Pinpoint the cell where the given text exists, returning its (x, y) midpoint coordinate. 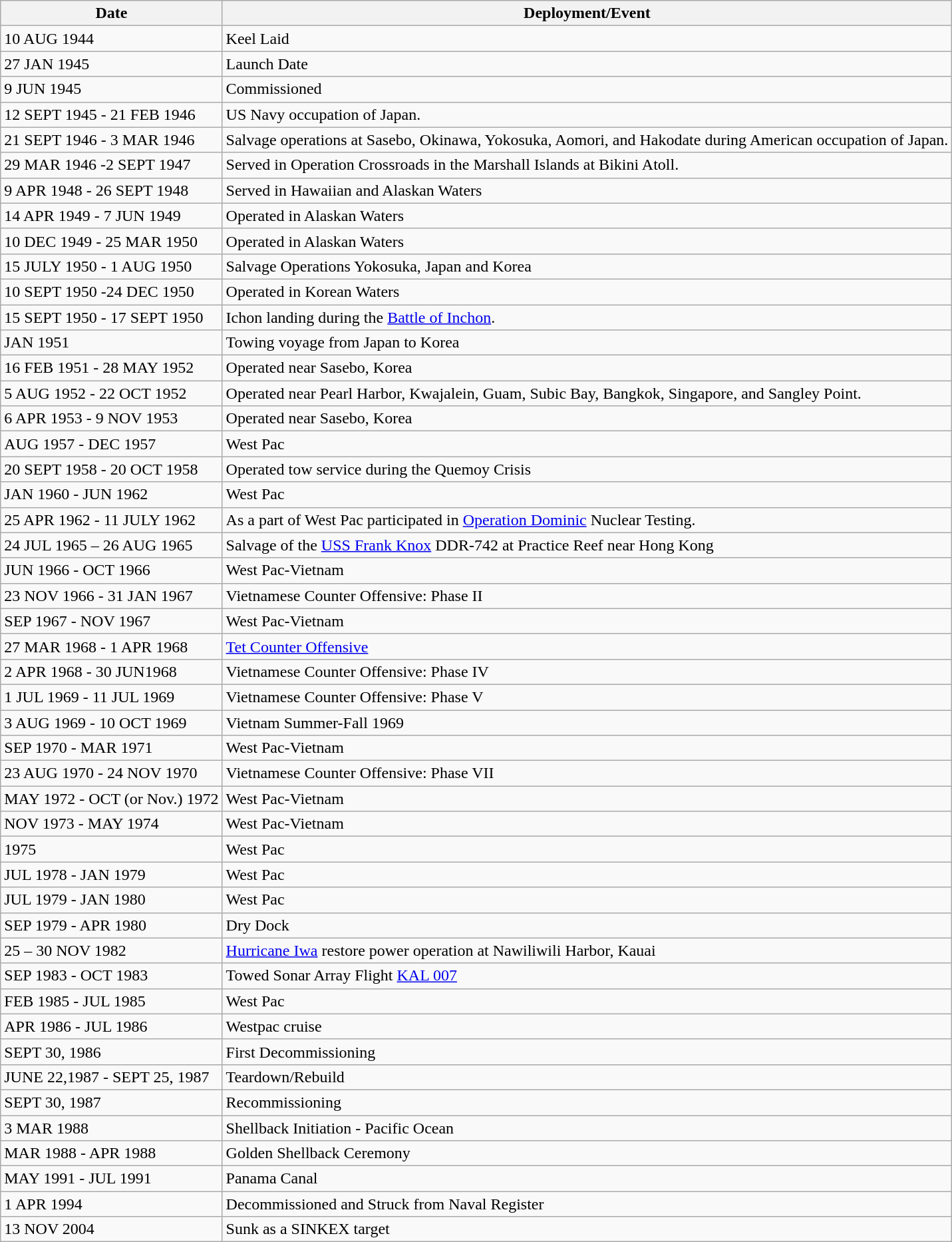
Served in Operation Crossroads in the Marshall Islands at Bikini Atoll. (587, 165)
Ichon landing during the Battle of Inchon. (587, 317)
Shellback Initiation - Pacific Ocean (587, 1128)
9 JUN 1945 (112, 89)
Dry Dock (587, 925)
13 NOV 2004 (112, 1229)
14 APR 1949 - 7 JUN 1949 (112, 216)
10 SEPT 1950 -24 DEC 1950 (112, 292)
JUNE 22,1987 - SEPT 25, 1987 (112, 1077)
Westpac cruise (587, 1026)
MAY 1991 - JUL 1991 (112, 1179)
Tet Counter Offensive (587, 646)
24 JUL 1965 – 26 AUG 1965 (112, 545)
US Navy occupation of Japan. (587, 114)
23 NOV 1966 - 31 JAN 1967 (112, 596)
First Decommissioning (587, 1052)
Teardown/Rebuild (587, 1077)
JUL 1979 - JAN 1980 (112, 900)
Vietnamese Counter Offensive: Phase II (587, 596)
Salvage operations at Sasebo, Okinawa, Yokosuka, Aomori, and Hakodate during American occupation of Japan. (587, 140)
Vietnamese Counter Offensive: Phase V (587, 697)
29 MAR 1946 -2 SEPT 1947 (112, 165)
Decommissioned and Struck from Naval Register (587, 1204)
1 APR 1994 (112, 1204)
10 AUG 1944 (112, 39)
MAR 1988 - APR 1988 (112, 1153)
9 APR 1948 - 26 SEPT 1948 (112, 190)
6 APR 1953 - 9 NOV 1953 (112, 419)
FEB 1985 - JUL 1985 (112, 1001)
SEP 1983 - OCT 1983 (112, 976)
SEPT 30, 1987 (112, 1102)
27 JAN 1945 (112, 64)
Keel Laid (587, 39)
16 FEB 1951 - 28 MAY 1952 (112, 368)
15 SEPT 1950 - 17 SEPT 1950 (112, 317)
JUL 1978 - JAN 1979 (112, 875)
Golden Shellback Ceremony (587, 1153)
Deployment/Event (587, 13)
JAN 1960 - JUN 1962 (112, 495)
As a part of West Pac participated in Operation Dominic Nuclear Testing. (587, 520)
Operated near Pearl Harbor, Kwajalein, Guam, Subic Bay, Bangkok, Singapore, and Sangley Point. (587, 393)
Launch Date (587, 64)
1975 (112, 849)
20 SEPT 1958 - 20 OCT 1958 (112, 469)
27 MAR 1968 - 1 APR 1968 (112, 646)
25 APR 1962 - 11 JULY 1962 (112, 520)
Hurricane Iwa restore power operation at Nawiliwili Harbor, Kauai (587, 950)
1 JUL 1969 - 11 JUL 1969 (112, 697)
SEP 1967 - NOV 1967 (112, 621)
Vietnamese Counter Offensive: Phase IV (587, 672)
21 SEPT 1946 - 3 MAR 1946 (112, 140)
Sunk as a SINKEX target (587, 1229)
5 AUG 1952 - 22 OCT 1952 (112, 393)
15 JULY 1950 - 1 AUG 1950 (112, 266)
12 SEPT 1945 - 21 FEB 1946 (112, 114)
Served in Hawaiian and Alaskan Waters (587, 190)
SEPT 30, 1986 (112, 1052)
Panama Canal (587, 1179)
SEP 1979 - APR 1980 (112, 925)
23 AUG 1970 - 24 NOV 1970 (112, 773)
Salvage of the USS Frank Knox DDR-742 at Practice Reef near Hong Kong (587, 545)
Towing voyage from Japan to Korea (587, 343)
25 – 30 NOV 1982 (112, 950)
MAY 1972 - OCT (or Nov.) 1972 (112, 799)
JUN 1966 - OCT 1966 (112, 570)
Towed Sonar Array Flight KAL 007 (587, 976)
APR 1986 - JUL 1986 (112, 1026)
2 APR 1968 - 30 JUN1968 (112, 672)
3 MAR 1988 (112, 1128)
Date (112, 13)
Operated in Korean Waters (587, 292)
10 DEC 1949 - 25 MAR 1950 (112, 241)
NOV 1973 - MAY 1974 (112, 824)
AUG 1957 - DEC 1957 (112, 444)
Vietnam Summer-Fall 1969 (587, 722)
SEP 1970 - MAR 1971 (112, 748)
JAN 1951 (112, 343)
Salvage Operations Yokosuka, Japan and Korea (587, 266)
Commissioned (587, 89)
Recommissioning (587, 1102)
Operated tow service during the Quemoy Crisis (587, 469)
3 AUG 1969 - 10 OCT 1969 (112, 722)
Vietnamese Counter Offensive: Phase VII (587, 773)
